Provide the [x, y] coordinate of the cell's center where the given text is located.  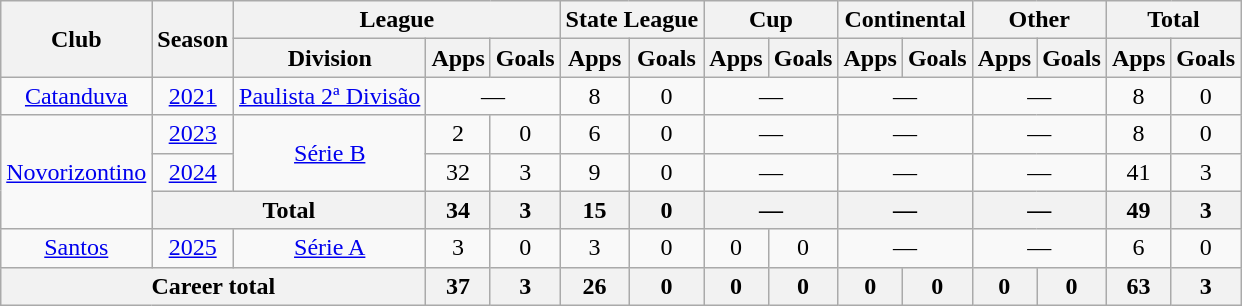
Série A [330, 248]
15 [594, 210]
League [398, 20]
32 [458, 172]
9 [594, 172]
37 [458, 286]
2025 [193, 248]
Catanduva [76, 96]
Other [1039, 20]
Paulista 2ª Divisão [330, 96]
49 [1138, 210]
Continental [905, 20]
2023 [193, 134]
Club [76, 39]
Série B [330, 153]
Season [193, 39]
26 [594, 286]
41 [1138, 172]
2024 [193, 172]
Novorizontino [76, 172]
State League [632, 20]
63 [1138, 286]
Santos [76, 248]
Career total [214, 286]
2021 [193, 96]
34 [458, 210]
Division [330, 58]
2 [458, 134]
Cup [771, 20]
